For the text-containing cell, return its midpoint in [x, y] coordinate format. 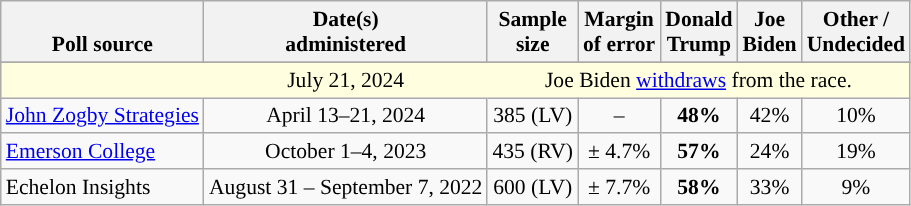
April 13–21, 2024 [346, 116]
JoeBiden [770, 32]
435 (RV) [532, 152]
Emerson College [102, 152]
– [619, 116]
57% [698, 152]
Joe Biden withdraws from the race. [698, 80]
Date(s)administered [346, 32]
August 31 – September 7, 2022 [346, 187]
48% [698, 116]
± 4.7% [619, 152]
19% [856, 152]
John Zogby Strategies [102, 116]
58% [698, 187]
385 (LV) [532, 116]
600 (LV) [532, 187]
± 7.7% [619, 187]
42% [770, 116]
October 1–4, 2023 [346, 152]
33% [770, 187]
24% [770, 152]
Other /Undecided [856, 32]
July 21, 2024 [346, 80]
Poll source [102, 32]
DonaldTrump [698, 32]
10% [856, 116]
Echelon Insights [102, 187]
Marginof error [619, 32]
Samplesize [532, 32]
9% [856, 187]
